Scan for the cell matching the given text and deliver its [x, y] coordinate at center. 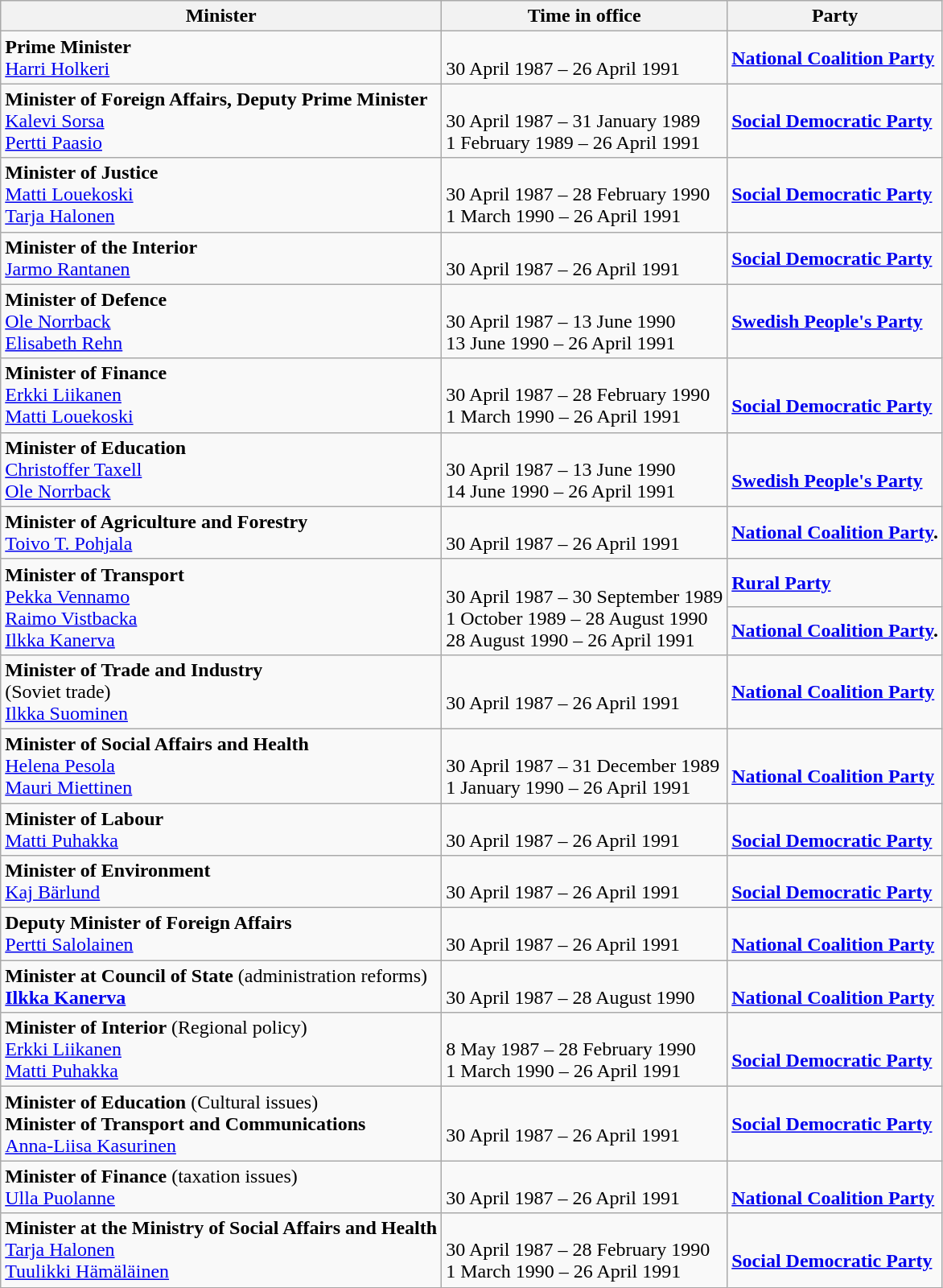
Minister of EducationChristoffer Taxell Ole Norrback [221, 469]
Minister at the Ministry of Social Affairs and HealthTarja Halonen Tuulikki Hämäläinen [221, 1250]
30 April 1987 – 31 December 1989 1 January 1990 – 26 April 1991 [584, 766]
Minister of LabourMatti Puhakka [221, 829]
Rural Party [835, 583]
30 April 1987 – 30 September 1989 1 October 1989 – 28 August 1990 28 August 1990 – 26 April 1991 [584, 607]
30 April 1987 – 13 June 1990 14 June 1990 – 26 April 1991 [584, 469]
Minister of Foreign Affairs, Deputy Prime MinisterKalevi Sorsa Pertti Paasio [221, 121]
Minister of Interior (Regional policy)Erkki Liikanen Matti Puhakka [221, 1050]
Minister of EnvironmentKaj Bärlund [221, 882]
Minister [221, 16]
Minister of JusticeMatti LouekoskiTarja Halonen [221, 195]
Minister of Defence Ole NorrbackElisabeth Rehn [221, 321]
Minister of Trade and Industry(Soviet trade)Ilkka Suominen [221, 691]
Minister of TransportPekka Vennamo Raimo Vistbacka Ilkka Kanerva [221, 607]
Minister of FinanceErkki Liikanen Matti Louekoski [221, 395]
30 April 1987 – 28 August 1990 [584, 987]
30 April 1987 – 31 January 1989 1 February 1989 – 26 April 1991 [584, 121]
Minister of Agriculture and ForestryToivo T. Pohjala [221, 533]
Deputy Minister of Foreign AffairsPertti Salolainen [221, 934]
8 May 1987 – 28 February 1990 1 March 1990 – 26 April 1991 [584, 1050]
Party [835, 16]
Minister at Council of State (administration reforms) Ilkka Kanerva [221, 987]
Minister of Finance (taxation issues)Ulla Puolanne [221, 1187]
Minister of the InteriorJarmo Rantanen [221, 258]
Time in office [584, 16]
30 April 1987 – 13 June 1990 13 June 1990 – 26 April 1991 [584, 321]
Minister of Education (Cultural issues)Minister of Transport and Communications Anna-Liisa Kasurinen [221, 1124]
Minister of Social Affairs and HealthHelena Pesola Mauri Miettinen [221, 766]
Prime Minister Harri Holkeri [221, 58]
